Determine the (X, Y) coordinate at the center of the cell enclosing the given text.  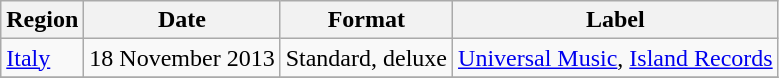
Italy (42, 58)
Standard, deluxe (366, 58)
18 November 2013 (182, 58)
Universal Music, Island Records (616, 58)
Label (616, 20)
Region (42, 20)
Date (182, 20)
Format (366, 20)
